Identify which cell holds the provided text, then report its [x, y] central coordinate. 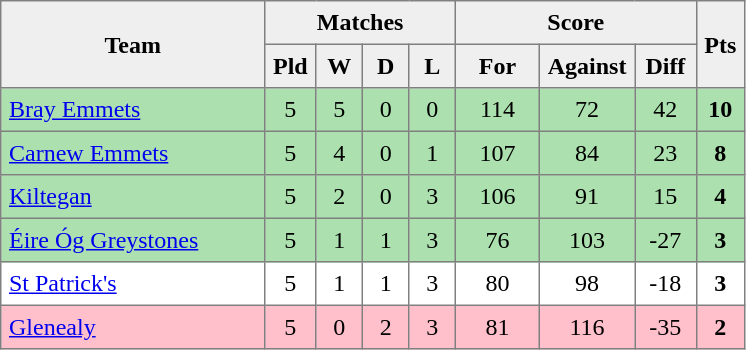
76 [497, 240]
Team [133, 44]
Diff [666, 66]
103 [586, 240]
8 [720, 153]
81 [497, 327]
-18 [666, 284]
42 [666, 110]
Against [586, 66]
107 [497, 153]
Kiltegan [133, 197]
Bray Emmets [133, 110]
98 [586, 284]
84 [586, 153]
15 [666, 197]
Score [576, 23]
80 [497, 284]
72 [586, 110]
Pts [720, 44]
Pld [290, 66]
Matches [360, 23]
L [432, 66]
10 [720, 110]
106 [497, 197]
-35 [666, 327]
Glenealy [133, 327]
116 [586, 327]
For [497, 66]
23 [666, 153]
Éire Óg Greystones [133, 240]
St Patrick's [133, 284]
114 [497, 110]
-27 [666, 240]
D [385, 66]
W [339, 66]
91 [586, 197]
Carnew Emmets [133, 153]
